Output the [X, Y] coordinate of the center of the cell containing the given text.  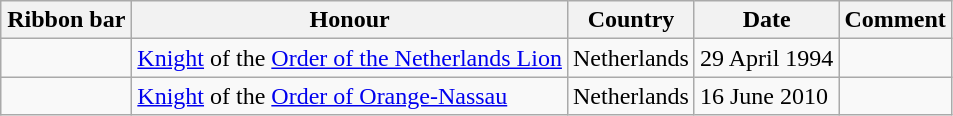
Date [766, 20]
16 June 2010 [766, 96]
Knight of the Order of the Netherlands Lion [350, 58]
Ribbon bar [66, 20]
Country [630, 20]
Knight of the Order of Orange-Nassau [350, 96]
Comment [895, 20]
Honour [350, 20]
29 April 1994 [766, 58]
